Find where the given text appears and provide that cell's center as [x, y] coordinate. 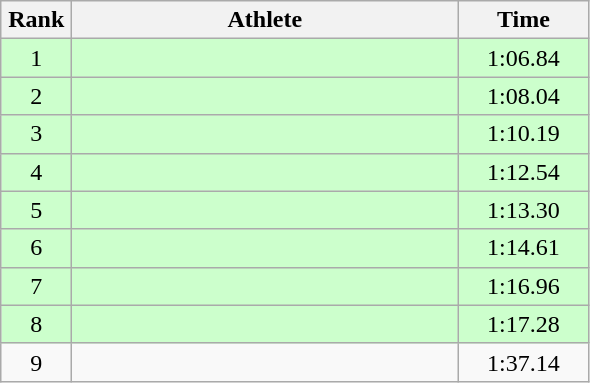
4 [36, 172]
Time [524, 20]
6 [36, 248]
1 [36, 58]
1:16.96 [524, 286]
1:10.19 [524, 134]
7 [36, 286]
2 [36, 96]
Athlete [265, 20]
8 [36, 324]
1:12.54 [524, 172]
1:37.14 [524, 362]
1:08.04 [524, 96]
1:06.84 [524, 58]
1:17.28 [524, 324]
Rank [36, 20]
3 [36, 134]
1:13.30 [524, 210]
5 [36, 210]
9 [36, 362]
1:14.61 [524, 248]
